Find where the given text appears and provide that cell's center as [X, Y] coordinate. 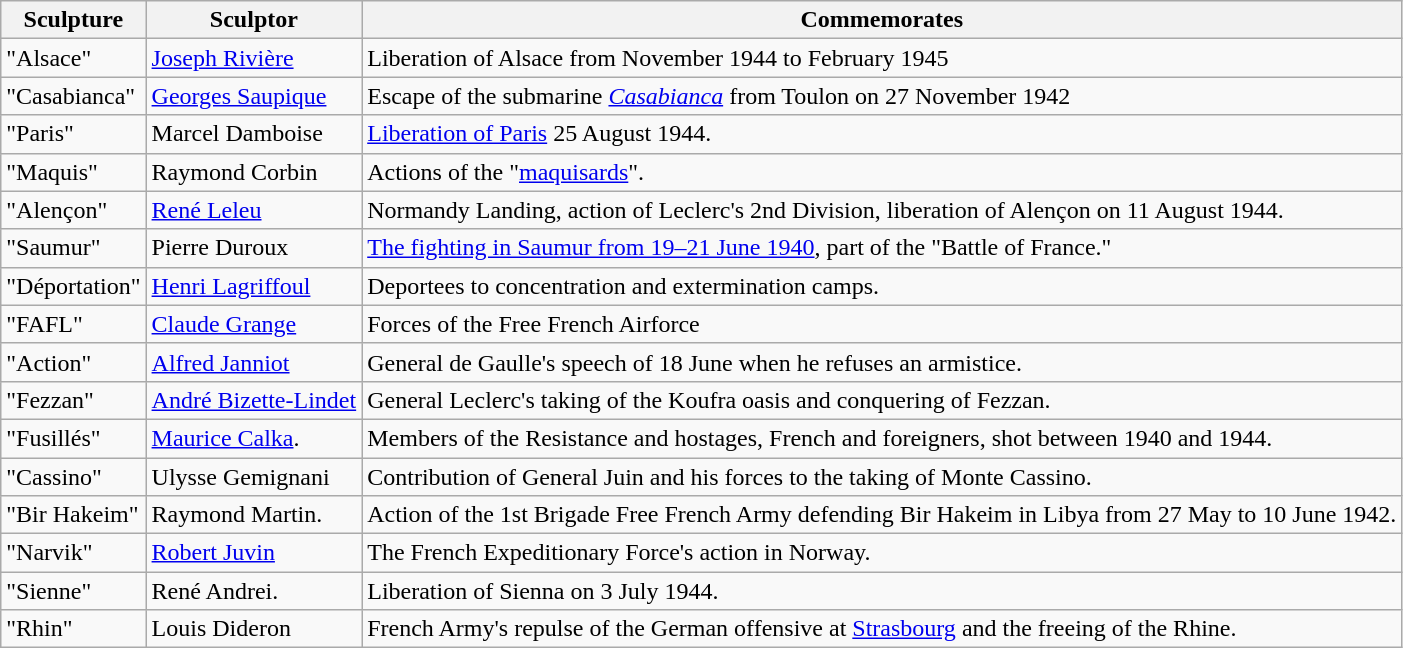
Commemorates [882, 20]
French Army's repulse of the German offensive at Strasbourg and the freeing of the Rhine. [882, 629]
Ulysse Gemignani [254, 477]
Claude Grange [254, 324]
"FAFL" [74, 324]
Sculptor [254, 20]
André Bizette-Lindet [254, 400]
"Paris" [74, 134]
General de Gaulle's speech of 18 June when he refuses an armistice. [882, 362]
The fighting in Saumur from 19–21 June 1940, part of the "Battle of France." [882, 248]
"Rhin" [74, 629]
"Action" [74, 362]
"Cassino" [74, 477]
"Fezzan" [74, 400]
Marcel Damboise [254, 134]
Actions of the "maquisards". [882, 172]
Alfred Janniot [254, 362]
"Saumur" [74, 248]
"Déportation" [74, 286]
Pierre Duroux [254, 248]
General Leclerc's taking of the Koufra oasis and conquering of Fezzan. [882, 400]
"Fusillés" [74, 438]
"Maquis" [74, 172]
Liberation of Sienna on 3 July 1944. [882, 591]
René Leleu [254, 210]
Contribution of General Juin and his forces to the taking of Monte Cassino. [882, 477]
"Casabianca" [74, 96]
"Bir Hakeim" [74, 515]
Members of the Resistance and hostages, French and foreigners, shot between 1940 and 1944. [882, 438]
"Sienne" [74, 591]
The French Expeditionary Force's action in Norway. [882, 553]
Sculpture [74, 20]
Forces of the Free French Airforce [882, 324]
"Alsace" [74, 58]
Louis Dideron [254, 629]
Deportees to concentration and extermination camps. [882, 286]
Maurice Calka. [254, 438]
Action of the 1st Brigade Free French Army defending Bir Hakeim in Libya from 27 May to 10 June 1942. [882, 515]
Robert Juvin [254, 553]
Liberation of Paris 25 August 1944. [882, 134]
"Narvik" [74, 553]
Georges Saupique [254, 96]
Escape of the submarine Casabianca from Toulon on 27 November 1942 [882, 96]
René Andrei. [254, 591]
"Alençon" [74, 210]
Normandy Landing, action of Leclerc's 2nd Division, liberation of Alençon on 11 August 1944. [882, 210]
Raymond Martin. [254, 515]
Liberation of Alsace from November 1944 to February 1945 [882, 58]
Joseph Rivière [254, 58]
Raymond Corbin [254, 172]
Henri Lagriffoul [254, 286]
